Find where the given text appears and provide that cell's center as (X, Y) coordinate. 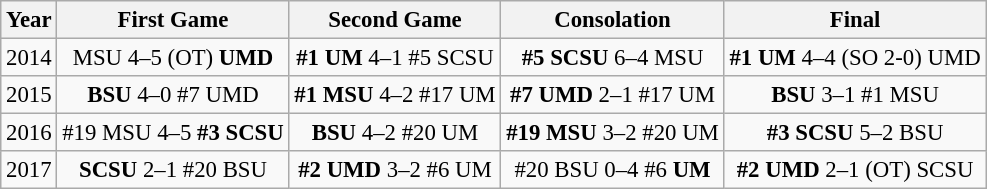
Consolation (612, 20)
2014 (29, 58)
#19 MSU 3–2 #20 UM (612, 133)
#2 UMD 2–1 (OT) SCSU (855, 170)
Final (855, 20)
2016 (29, 133)
#2 UMD 3–2 #6 UM (395, 170)
#5 SCSU 6–4 MSU (612, 58)
#7 UMD 2–1 #17 UM (612, 95)
Year (29, 20)
#1 UM 4–4 (SO 2-0) UMD (855, 58)
#1 UM 4–1 #5 SCSU (395, 58)
#3 SCSU 5–2 BSU (855, 133)
#1 MSU 4–2 #17 UM (395, 95)
MSU 4–5 (OT) UMD (173, 58)
#20 BSU 0–4 #6 UM (612, 170)
#19 MSU 4–5 #3 SCSU (173, 133)
BSU 3–1 #1 MSU (855, 95)
Second Game (395, 20)
SCSU 2–1 #20 BSU (173, 170)
2015 (29, 95)
2017 (29, 170)
First Game (173, 20)
BSU 4–2 #20 UM (395, 133)
BSU 4–0 #7 UMD (173, 95)
